Output the [x, y] coordinate of the center of the cell containing the given text.  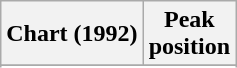
Chart (1992) [72, 34]
Peakposition [189, 34]
